Locate the cell with the specified text and output its (X, Y) center coordinate. 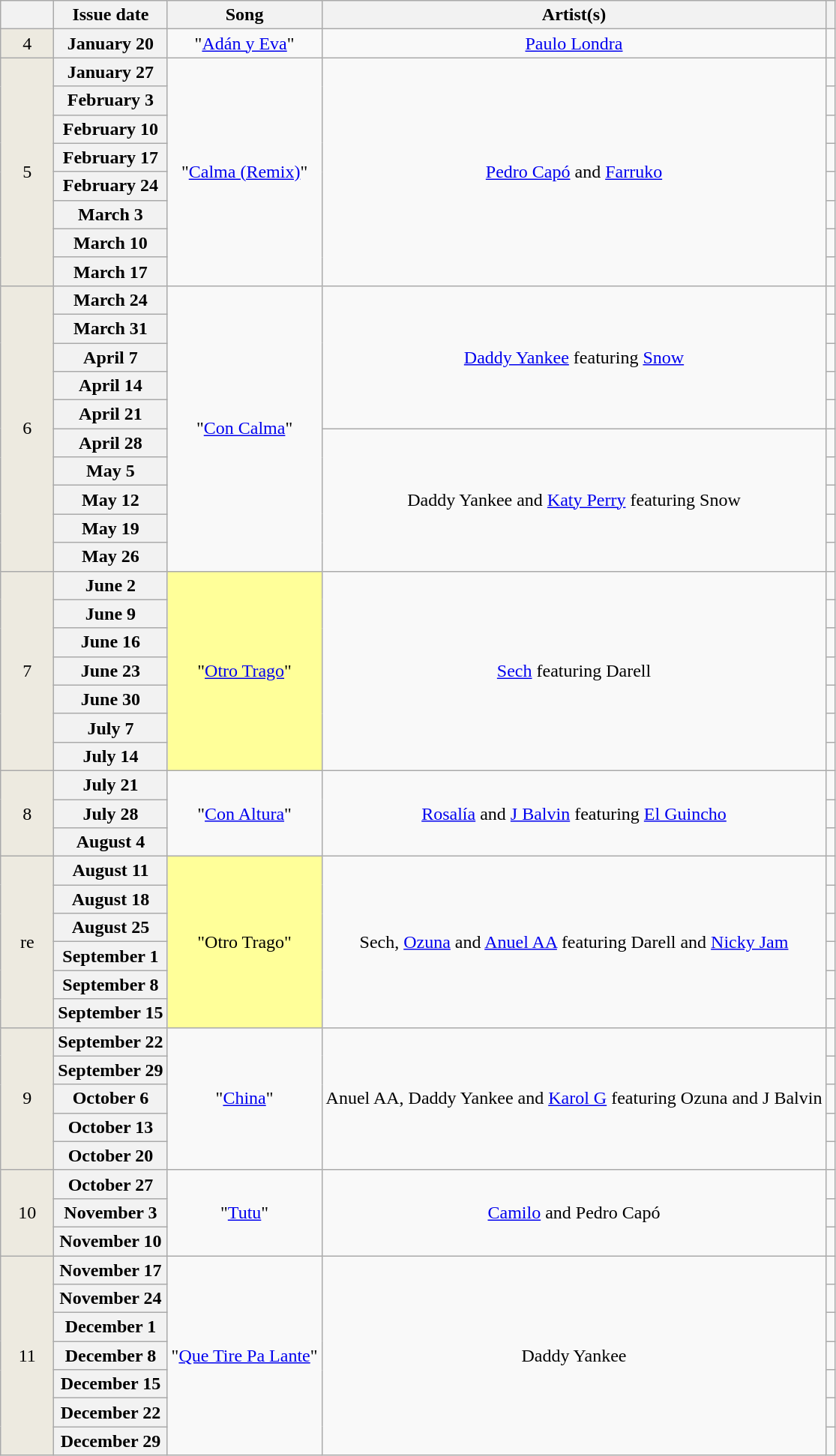
August 11 (111, 871)
October 27 (111, 1184)
September 15 (111, 1013)
August 18 (111, 899)
November 3 (111, 1212)
Artist(s) (574, 15)
Rosalía and J Balvin featuring El Guincho (574, 813)
Daddy Yankee (574, 1356)
August 25 (111, 928)
May 19 (111, 528)
April 7 (111, 357)
7 (27, 671)
8 (27, 813)
September 22 (111, 1042)
December 1 (111, 1327)
6 (27, 429)
November 24 (111, 1299)
July 28 (111, 813)
May 12 (111, 500)
Paulo Londra (574, 43)
January 27 (111, 72)
February 17 (111, 157)
June 2 (111, 585)
4 (27, 43)
Daddy Yankee featuring Snow (574, 357)
Daddy Yankee and Katy Perry featuring Snow (574, 500)
December 15 (111, 1384)
October 20 (111, 1156)
Sech, Ozuna and Anuel AA featuring Darell and Nicky Jam (574, 942)
October 13 (111, 1127)
July 14 (111, 756)
November 10 (111, 1241)
March 3 (111, 214)
11 (27, 1356)
10 (27, 1212)
Issue date (111, 15)
December 8 (111, 1356)
June 30 (111, 699)
January 20 (111, 43)
"China" (244, 1099)
September 29 (111, 1070)
March 24 (111, 300)
"Calma (Remix)" (244, 172)
"Con Calma" (244, 429)
March 31 (111, 328)
September 1 (111, 956)
March 10 (111, 243)
December 22 (111, 1413)
"Que Tire Pa Lante" (244, 1356)
Anuel AA, Daddy Yankee and Karol G featuring Ozuna and J Balvin (574, 1099)
June 23 (111, 671)
"Adán y Eva" (244, 43)
May 26 (111, 557)
"Tutu" (244, 1212)
March 17 (111, 271)
Pedro Capó and Farruko (574, 172)
June 9 (111, 614)
June 16 (111, 642)
October 6 (111, 1099)
July 7 (111, 728)
November 17 (111, 1270)
April 14 (111, 386)
September 8 (111, 985)
5 (27, 172)
August 4 (111, 842)
February 3 (111, 100)
Camilo and Pedro Capó (574, 1212)
Song (244, 15)
April 28 (111, 443)
February 10 (111, 129)
re (27, 942)
May 5 (111, 471)
February 24 (111, 186)
April 21 (111, 414)
July 21 (111, 785)
9 (27, 1099)
"Con Altura" (244, 813)
Sech featuring Darell (574, 671)
December 29 (111, 1441)
